Locate the cell with the specified text and output its (X, Y) center coordinate. 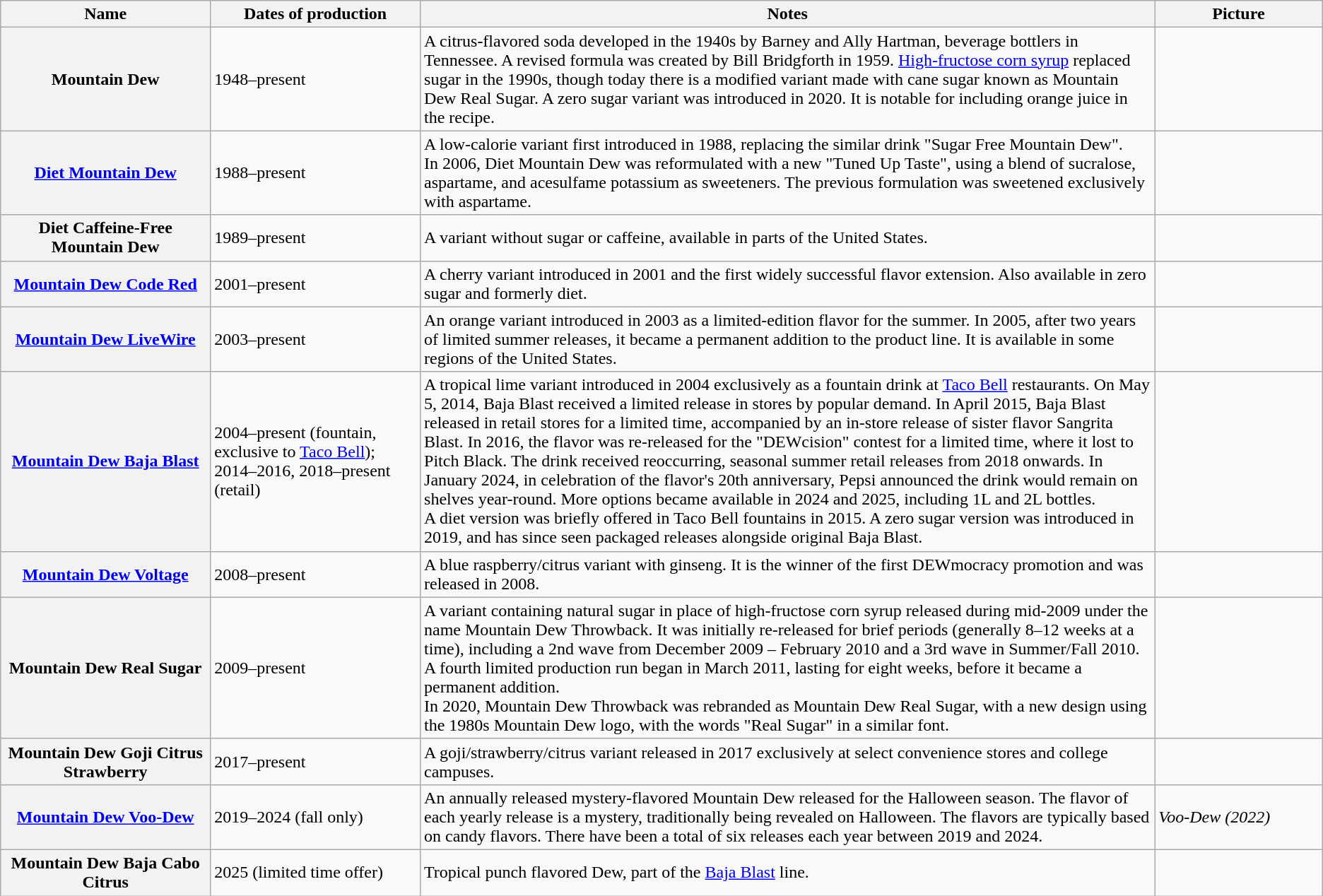
1988–present (315, 172)
A goji/strawberry/citrus variant released in 2017 exclusively at select convenience stores and college campuses. (787, 762)
2003–present (315, 339)
2017–present (315, 762)
Tropical punch flavored Dew, part of the Baja Blast line. (787, 872)
Voo-Dew (2022) (1239, 817)
Mountain Dew (106, 79)
Mountain Dew LiveWire (106, 339)
2008–present (315, 574)
Diet Caffeine-Free Mountain Dew (106, 237)
Picture (1239, 14)
Mountain Dew Baja Cabo Citrus (106, 872)
Mountain Dew Real Sugar (106, 668)
Mountain Dew Baja Blast (106, 461)
2019–2024 (fall only) (315, 817)
Mountain Dew Code Red (106, 284)
Name (106, 14)
Notes (787, 14)
2009–present (315, 668)
1989–present (315, 237)
2025 (limited time offer) (315, 872)
2001–present (315, 284)
Dates of production (315, 14)
1948–present (315, 79)
Mountain Dew Voltage (106, 574)
A blue raspberry/citrus variant with ginseng. It is the winner of the first DEWmocracy promotion and was released in 2008. (787, 574)
Mountain Dew Voo-Dew (106, 817)
A cherry variant introduced in 2001 and the first widely successful flavor extension. Also available in zero sugar and formerly diet. (787, 284)
A variant without sugar or caffeine, available in parts of the United States. (787, 237)
2004–present (fountain, exclusive to Taco Bell);2014–2016, 2018–present (retail) (315, 461)
Mountain Dew Goji Citrus Strawberry (106, 762)
Diet Mountain Dew (106, 172)
